Return [X, Y] of the center of cell containing provided text 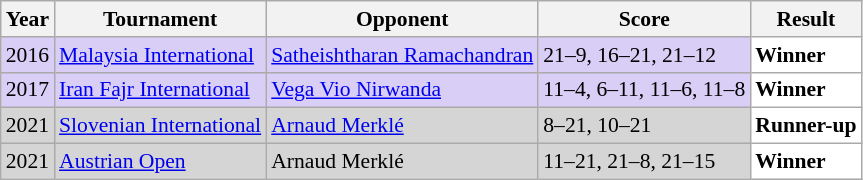
Vega Vio Nirwanda [402, 90]
Satheishtharan Ramachandran [402, 55]
Result [806, 19]
2016 [28, 55]
11–4, 6–11, 11–6, 11–8 [644, 90]
Austrian Open [160, 162]
Tournament [160, 19]
Iran Fajr International [160, 90]
Year [28, 19]
Runner-up [806, 126]
Score [644, 19]
11–21, 21–8, 21–15 [644, 162]
Malaysia International [160, 55]
21–9, 16–21, 21–12 [644, 55]
Opponent [402, 19]
Slovenian International [160, 126]
8–21, 10–21 [644, 126]
2017 [28, 90]
